Identify which cell holds the provided text, then report its [x, y] central coordinate. 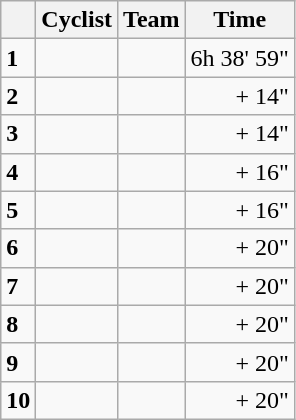
6h 38' 59" [240, 58]
9 [18, 362]
3 [18, 134]
6 [18, 248]
Cyclist [77, 20]
1 [18, 58]
Team [152, 20]
8 [18, 324]
2 [18, 96]
Time [240, 20]
4 [18, 172]
7 [18, 286]
10 [18, 400]
5 [18, 210]
